Search for the cell housing the specified text and yield its (x, y) center coordinate. 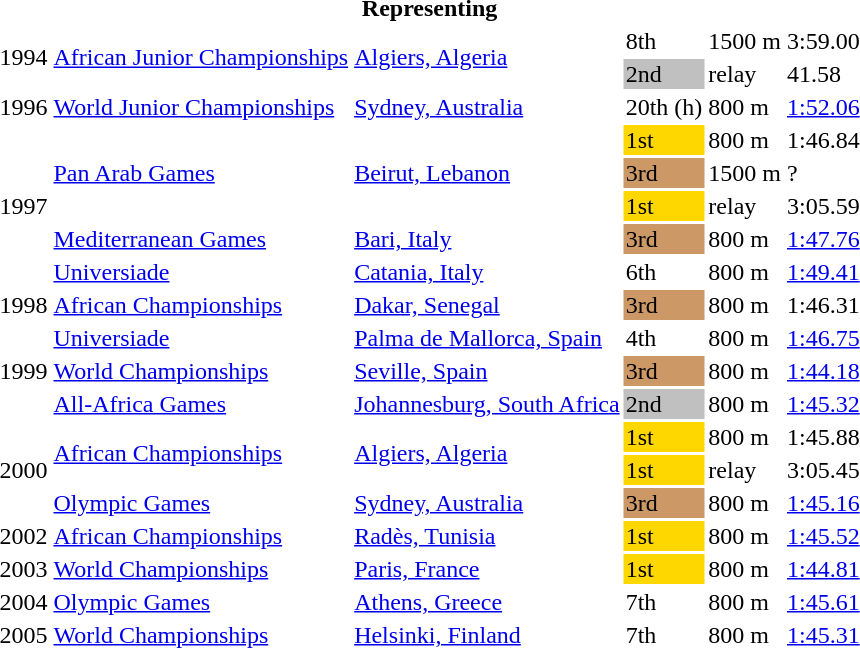
World Junior Championships (201, 107)
7th (664, 602)
All-Africa Games (201, 404)
Bari, Italy (488, 239)
Radès, Tunisia (488, 536)
Catania, Italy (488, 272)
Mediterranean Games (201, 239)
Dakar, Senegal (488, 305)
4th (664, 338)
8th (664, 41)
Seville, Spain (488, 371)
Beirut, Lebanon (488, 173)
Palma de Mallorca, Spain (488, 338)
6th (664, 272)
African Junior Championships (201, 58)
20th (h) (664, 107)
Johannesburg, South Africa (488, 404)
Pan Arab Games (201, 173)
Athens, Greece (488, 602)
Paris, France (488, 569)
